Return (X, Y) of the center of cell containing provided text 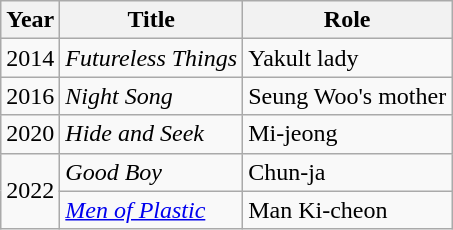
Title (152, 20)
Year (30, 20)
Man Ki-cheon (348, 210)
Night Song (152, 96)
Men of Plastic (152, 210)
Role (348, 20)
2020 (30, 134)
Seung Woo's mother (348, 96)
2016 (30, 96)
2022 (30, 191)
2014 (30, 58)
Futureless Things (152, 58)
Mi-jeong (348, 134)
Hide and Seek (152, 134)
Good Boy (152, 172)
Chun-ja (348, 172)
Yakult lady (348, 58)
